For the text-containing cell, return its midpoint in (X, Y) coordinate format. 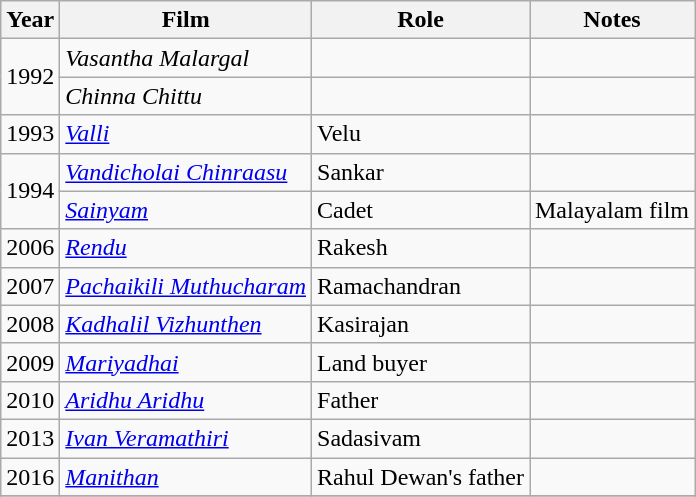
Father (421, 400)
Aridhu Aridhu (186, 400)
Ivan Veramathiri (186, 438)
1994 (30, 191)
2008 (30, 324)
Sankar (421, 172)
2013 (30, 438)
Rakesh (421, 248)
2007 (30, 286)
1992 (30, 77)
Rendu (186, 248)
Role (421, 20)
2009 (30, 362)
Valli (186, 134)
Malayalam film (612, 210)
Notes (612, 20)
Year (30, 20)
Manithan (186, 477)
Chinna Chittu (186, 96)
Land buyer (421, 362)
Sadasivam (421, 438)
Mariyadhai (186, 362)
Vandicholai Chinraasu (186, 172)
Rahul Dewan's father (421, 477)
Velu (421, 134)
Cadet (421, 210)
Sainyam (186, 210)
Vasantha Malargal (186, 58)
Kadhalil Vizhunthen (186, 324)
2016 (30, 477)
Pachaikili Muthucharam (186, 286)
Ramachandran (421, 286)
2010 (30, 400)
1993 (30, 134)
2006 (30, 248)
Film (186, 20)
Kasirajan (421, 324)
